Return the [x, y] coordinate for the center point of the cell that contains the specified text.  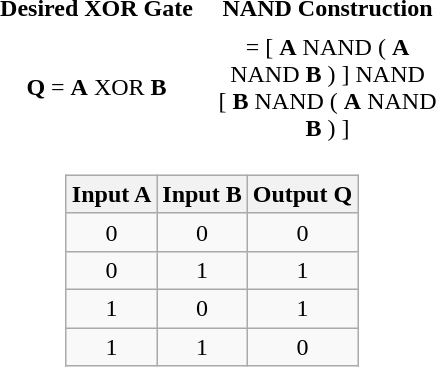
Input A [111, 194]
Input B [202, 194]
Output Q [302, 194]
